Search for the cell housing the specified text and yield its (X, Y) center coordinate. 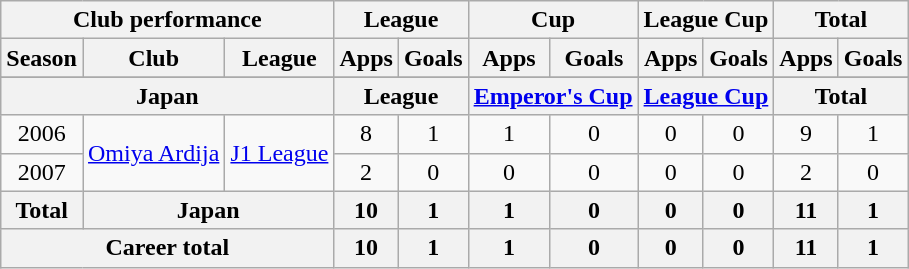
Career total (168, 248)
Emperor's Cup (553, 96)
Season (42, 58)
2007 (42, 172)
8 (366, 134)
2006 (42, 134)
Cup (553, 20)
Club performance (168, 20)
9 (806, 134)
Omiya Ardija (153, 153)
J1 League (280, 153)
Club (153, 58)
